Identify which cell holds the provided text, then report its (X, Y) central coordinate. 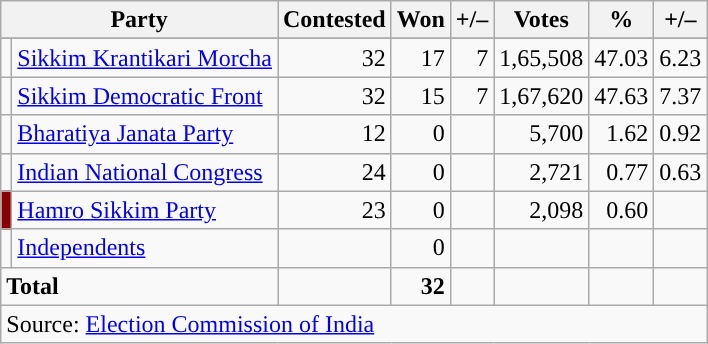
17 (420, 58)
2,098 (542, 210)
Party (140, 20)
12 (335, 134)
15 (420, 96)
5,700 (542, 134)
1,67,620 (542, 96)
% (622, 20)
7.37 (680, 96)
Won (420, 20)
0.92 (680, 134)
Bharatiya Janata Party (145, 134)
47.03 (622, 58)
Contested (335, 20)
23 (335, 210)
0.63 (680, 172)
Independents (145, 248)
Hamro Sikkim Party (145, 210)
0.60 (622, 210)
47.63 (622, 96)
Source: Election Commission of India (354, 324)
0.77 (622, 172)
6.23 (680, 58)
Total (140, 286)
1.62 (622, 134)
Sikkim Krantikari Morcha (145, 58)
Indian National Congress (145, 172)
1,65,508 (542, 58)
Sikkim Democratic Front (145, 96)
2,721 (542, 172)
24 (335, 172)
Votes (542, 20)
